Determine the (x, y) coordinate at the center of the cell enclosing the given text.  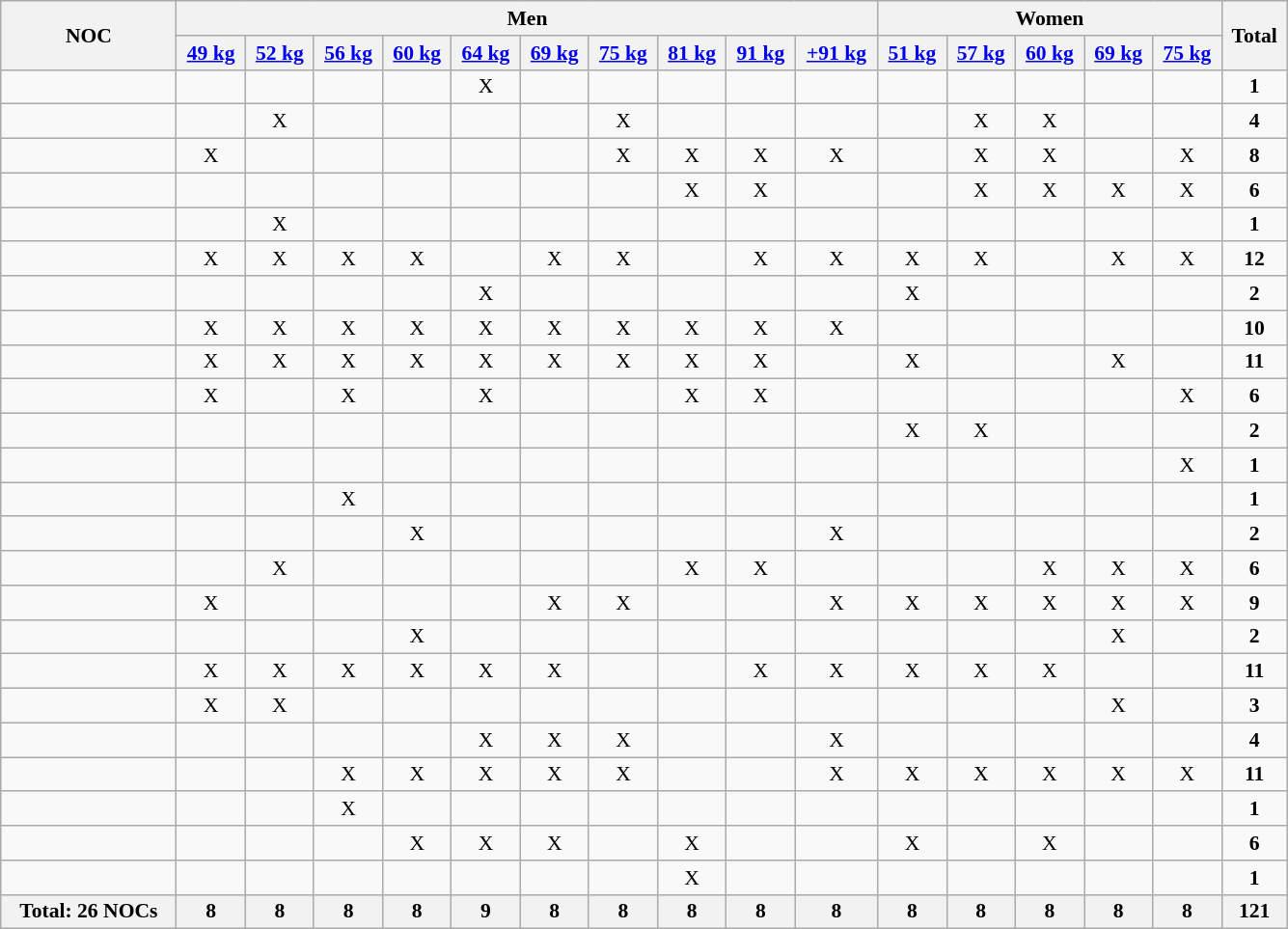
NOC (89, 35)
56 kg (347, 53)
81 kg (693, 53)
10 (1254, 328)
Men (527, 18)
57 kg (980, 53)
Women (1050, 18)
+91 kg (836, 53)
49 kg (210, 53)
52 kg (280, 53)
3 (1254, 706)
91 kg (760, 53)
51 kg (913, 53)
121 (1254, 912)
12 (1254, 260)
Total: 26 NOCs (89, 912)
Total (1254, 35)
64 kg (486, 53)
